For the text-containing cell, return its midpoint in [x, y] coordinate format. 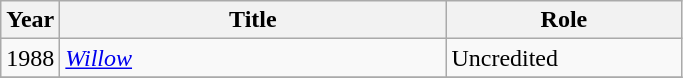
Title [253, 20]
Uncredited [564, 58]
Role [564, 20]
1988 [30, 58]
Year [30, 20]
Willow [253, 58]
